Locate the cell with the specified text and output its [x, y] center coordinate. 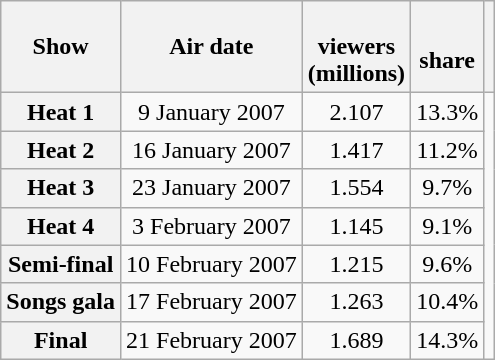
Songs gala [61, 302]
1.554 [356, 188]
share [448, 47]
9.1% [448, 226]
1.417 [356, 150]
Show [61, 47]
13.3% [448, 112]
17 February 2007 [212, 302]
Air date [212, 47]
1.689 [356, 340]
Heat 1 [61, 112]
9.6% [448, 264]
Semi-final [61, 264]
10 February 2007 [212, 264]
10.4% [448, 302]
1.215 [356, 264]
9 January 2007 [212, 112]
23 January 2007 [212, 188]
11.2% [448, 150]
14.3% [448, 340]
1.263 [356, 302]
viewers(millions) [356, 47]
Heat 2 [61, 150]
2.107 [356, 112]
Heat 4 [61, 226]
3 February 2007 [212, 226]
9.7% [448, 188]
Final [61, 340]
16 January 2007 [212, 150]
1.145 [356, 226]
Heat 3 [61, 188]
21 February 2007 [212, 340]
